Extract the [X, Y] coordinate from the center of the cell holding the provided text.  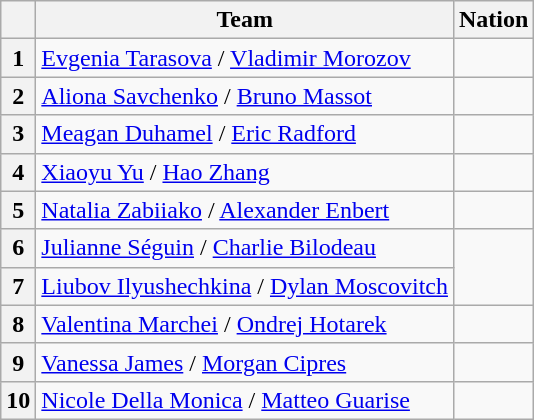
6 [18, 248]
4 [18, 172]
9 [18, 362]
Natalia Zabiiako / Alexander Enbert [245, 210]
Liubov Ilyushechkina / Dylan Moscovitch [245, 286]
Nicole Della Monica / Matteo Guarise [245, 400]
Julianne Séguin / Charlie Bilodeau [245, 248]
10 [18, 400]
Team [245, 20]
Evgenia Tarasova / Vladimir Morozov [245, 58]
1 [18, 58]
Meagan Duhamel / Eric Radford [245, 134]
5 [18, 210]
Xiaoyu Yu / Hao Zhang [245, 172]
Nation [493, 20]
Valentina Marchei / Ondrej Hotarek [245, 324]
Aliona Savchenko / Bruno Massot [245, 96]
3 [18, 134]
2 [18, 96]
8 [18, 324]
Vanessa James / Morgan Cipres [245, 362]
7 [18, 286]
